Pinpoint the cell where the given text exists, returning its (x, y) midpoint coordinate. 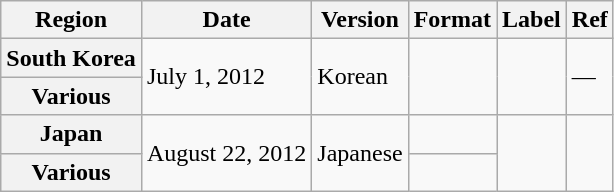
July 1, 2012 (226, 77)
Japan (72, 134)
Version (360, 20)
Japanese (360, 153)
Ref (590, 20)
Region (72, 20)
Korean (360, 77)
Label (532, 20)
— (590, 77)
Format (452, 20)
Date (226, 20)
South Korea (72, 58)
August 22, 2012 (226, 153)
